Output the [x, y] coordinate of the center of the cell containing the given text.  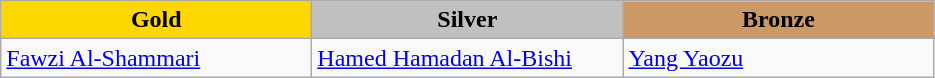
Gold [156, 20]
Silver [468, 20]
Yang Yaozu [778, 58]
Bronze [778, 20]
Fawzi Al-Shammari [156, 58]
Hamed Hamadan Al-Bishi [468, 58]
